Identify which cell holds the provided text, then report its [X, Y] central coordinate. 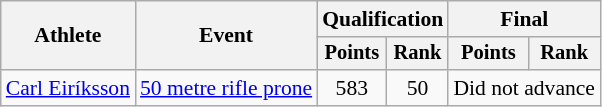
Final [524, 19]
Event [226, 36]
50 metre rifle prone [226, 88]
Athlete [68, 36]
Did not advance [524, 88]
50 [417, 88]
583 [352, 88]
Carl Eiríksson [68, 88]
Qualification [382, 19]
